Scan for the cell matching the given text and deliver its [x, y] coordinate at center. 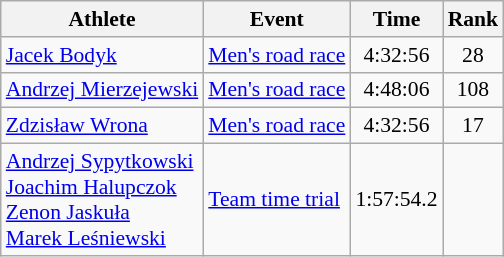
Andrzej SypytkowskiJoachim HalupczokZenon JaskułaMarek Leśniewski [102, 200]
Event [276, 19]
108 [474, 90]
Jacek Bodyk [102, 55]
Zdzisław Wrona [102, 126]
4:48:06 [396, 90]
1:57:54.2 [396, 200]
Andrzej Mierzejewski [102, 90]
28 [474, 55]
Team time trial [276, 200]
Time [396, 19]
17 [474, 126]
Athlete [102, 19]
Rank [474, 19]
